Identify which cell holds the provided text, then report its (x, y) central coordinate. 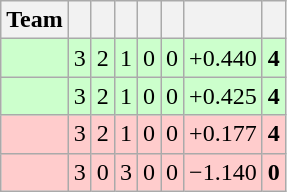
−1.140 (224, 172)
+0.425 (224, 96)
Team (35, 20)
+0.440 (224, 58)
+0.177 (224, 134)
